Extract the (x, y) coordinate from the center of the cell holding the provided text.  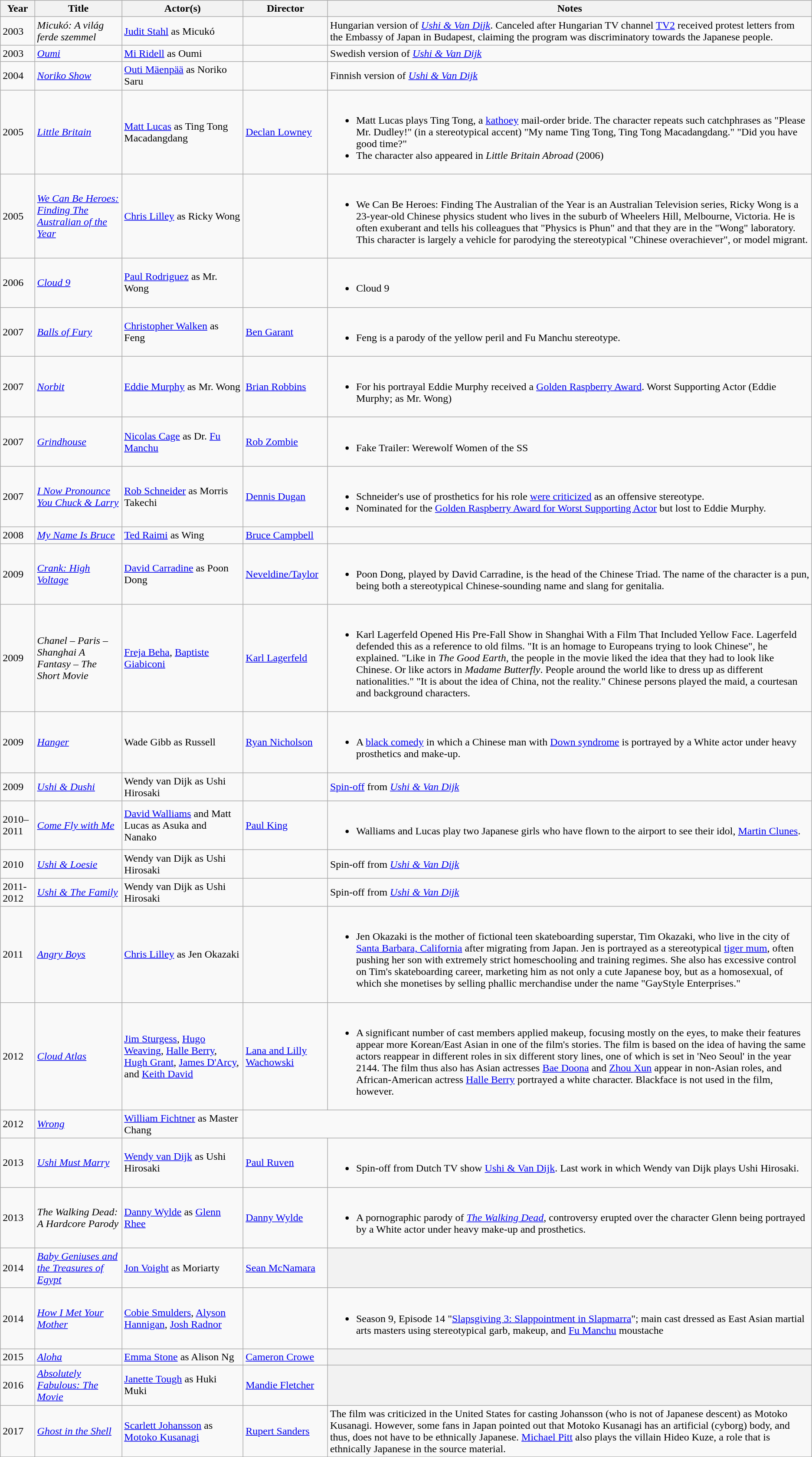
Sean McNamara (285, 1268)
I Now Pronounce You Chuck & Larry (78, 496)
2011-2012 (17, 892)
How I Met Your Mother (78, 1318)
Come Fly with Me (78, 825)
Declan Lowney (285, 132)
Bruce Campbell (285, 535)
Mi Ridell as Oumi (183, 53)
Title (78, 9)
2006 (17, 283)
Cloud Atlas (78, 1056)
Feng is a parody of the yellow peril and Fu Manchu stereotype. (570, 331)
David Carradine as Poon Dong (183, 574)
2008 (17, 535)
Chris Lilley as Ricky Wong (183, 216)
Crank: High Voltage (78, 574)
Director (285, 9)
Ghost in the Shell (78, 1431)
Ushi Must Marry (78, 1163)
Actor(s) (183, 9)
2011 (17, 955)
2010–2011 (17, 825)
Walliams and Lucas play two Japanese girls who have flown to the airport to see their idol, Martin Clunes. (570, 825)
We Can Be Heroes: Finding The Australian of the Year (78, 216)
David Walliams and Matt Lucas as Asuka and Nanako (183, 825)
Freja Beha, Baptiste Giabiconi (183, 658)
Ushi & The Family (78, 892)
Baby Geniuses and the Treasures of Egypt (78, 1268)
Ted Raimi as Wing (183, 535)
Notes (570, 9)
The Walking Dead: A Hardcore Parody (78, 1217)
Absolutely Fabulous: The Movie (78, 1385)
Cobie Smulders, Alyson Hannigan, Josh Radnor (183, 1318)
Rupert Sanders (285, 1431)
Jon Voight as Moriarty (183, 1268)
Eddie Murphy as Mr. Wong (183, 387)
Danny Wylde (285, 1217)
Oumi (78, 53)
Balls of Fury (78, 331)
Hanger (78, 742)
Spin-off from Dutch TV show Ushi & Van Dijk. Last work in which Wendy van Dijk plays Ushi Hirosaki. (570, 1163)
Grindhouse (78, 442)
Chris Lilley as Jen Okazaki (183, 955)
Nicolas Cage as Dr. Fu Manchu (183, 442)
Rob Schneider as Morris Takechi (183, 496)
Paul Ruven (285, 1163)
Swedish version of Ushi & Van Dijk (570, 53)
Outi Mäenpää as Noriko Saru (183, 75)
Cameron Crowe (285, 1357)
Karl Lagerfeld (285, 658)
Janette Tough as Huki Muki (183, 1385)
2004 (17, 75)
Ushi & Dushi (78, 787)
2017 (17, 1431)
Fake Trailer: Werewolf Women of the SS (570, 442)
A black comedy in which a Chinese man with Down syndrome is portrayed by a White actor under heavy prosthetics and make-up. (570, 742)
Wrong (78, 1124)
2010 (17, 864)
Ryan Nicholson (285, 742)
Jim Sturgess, Hugo Weaving, Halle Berry, Hugh Grant, James D'Arcy, and Keith David (183, 1056)
Judit Stahl as Micukó (183, 31)
Paul Rodriguez as Mr. Wong (183, 283)
For his portrayal Eddie Murphy received a Golden Raspberry Award. Worst Supporting Actor (Eddie Murphy; as Mr. Wong) (570, 387)
William Fichtner as Master Chang (183, 1124)
Micukó: A világ ferde szemmel (78, 31)
Danny Wylde as Glenn Rhee (183, 1217)
Aloha (78, 1357)
2015 (17, 1357)
Year (17, 9)
Ben Garant (285, 331)
Paul King (285, 825)
Emma Stone as Alison Ng (183, 1357)
Finnish version of Ushi & Van Dijk (570, 75)
My Name Is Bruce (78, 535)
Angry Boys (78, 955)
Lana and Lilly Wachowski (285, 1056)
Chanel – Paris – Shanghai A Fantasy – The Short Movie (78, 658)
Neveldine/Taylor (285, 574)
Brian Robbins (285, 387)
Christopher Walken as Feng (183, 331)
Scarlett Johansson as Motoko Kusanagi (183, 1431)
Rob Zombie (285, 442)
Dennis Dugan (285, 496)
Little Britain (78, 132)
2016 (17, 1385)
Ushi & Loesie (78, 864)
Matt Lucas as Ting Tong Macadangdang (183, 132)
Wade Gibb as Russell (183, 742)
Mandie Fletcher (285, 1385)
Norbit (78, 387)
Noriko Show (78, 75)
